Capture the cell that displays the provided text and extract its (x, y) central coordinate. 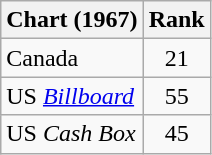
Canada (72, 58)
55 (176, 96)
US Billboard (72, 96)
45 (176, 134)
21 (176, 58)
Chart (1967) (72, 20)
Rank (176, 20)
US Cash Box (72, 134)
